Capture the cell that displays the provided text and extract its (x, y) central coordinate. 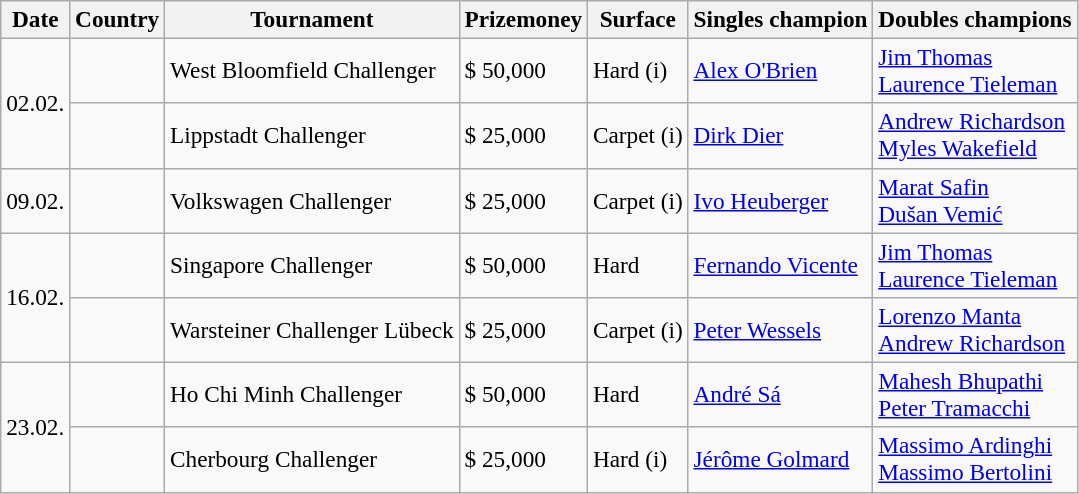
Singles champion (780, 19)
Tournament (312, 19)
16.02. (36, 297)
Ho Chi Minh Challenger (312, 394)
Lippstadt Challenger (312, 136)
Marat Safin Dušan Vemić (975, 200)
Date (36, 19)
Alex O'Brien (780, 70)
Volkswagen Challenger (312, 200)
Andrew Richardson Myles Wakefield (975, 136)
Peter Wessels (780, 330)
André Sá (780, 394)
02.02. (36, 103)
West Bloomfield Challenger (312, 70)
Warsteiner Challenger Lübeck (312, 330)
Fernando Vicente (780, 264)
09.02. (36, 200)
Singapore Challenger (312, 264)
Country (118, 19)
Lorenzo Manta Andrew Richardson (975, 330)
Ivo Heuberger (780, 200)
Dirk Dier (780, 136)
Prizemoney (523, 19)
Cherbourg Challenger (312, 460)
Doubles champions (975, 19)
Surface (638, 19)
Jérôme Golmard (780, 460)
23.02. (36, 427)
Massimo Ardinghi Massimo Bertolini (975, 460)
Mahesh Bhupathi Peter Tramacchi (975, 394)
